Detect which cell encompasses the target text, then output its (X, Y) center coordinate. 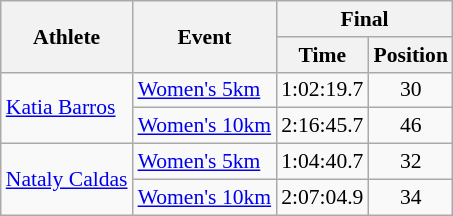
32 (410, 162)
Athlete (67, 36)
34 (410, 197)
30 (410, 90)
Nataly Caldas (67, 180)
Event (205, 36)
2:07:04.9 (322, 197)
2:16:45.7 (322, 126)
Katia Barros (67, 108)
Position (410, 55)
Final (364, 19)
Time (322, 55)
46 (410, 126)
1:04:40.7 (322, 162)
1:02:19.7 (322, 90)
